Detect which cell encompasses the target text, then output its [X, Y] center coordinate. 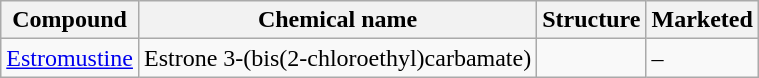
Marketed [702, 20]
Estrone 3-(bis(2-chloroethyl)carbamate) [337, 58]
Structure [592, 20]
Chemical name [337, 20]
– [702, 58]
Compound [70, 20]
Estromustine [70, 58]
